Search for the cell housing the specified text and yield its (X, Y) center coordinate. 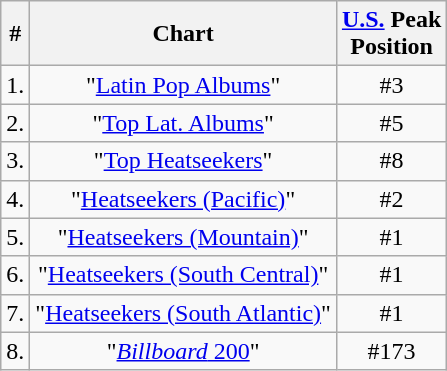
#173 (391, 351)
#2 (391, 199)
"Heatseekers (Mountain)" (184, 237)
Chart (184, 34)
2. (16, 123)
"Heatseekers (South Central)" (184, 275)
4. (16, 199)
6. (16, 275)
"Latin Pop Albums" (184, 85)
#3 (391, 85)
# (16, 34)
"Heatseekers (South Atlantic)" (184, 313)
"Heatseekers (Pacific)" (184, 199)
"Top Lat. Albums" (184, 123)
7. (16, 313)
"Top Heatseekers" (184, 161)
8. (16, 351)
U.S. PeakPosition (391, 34)
5. (16, 237)
"Billboard 200" (184, 351)
#8 (391, 161)
1. (16, 85)
3. (16, 161)
#5 (391, 123)
